Capture the cell that displays the provided text and extract its [x, y] central coordinate. 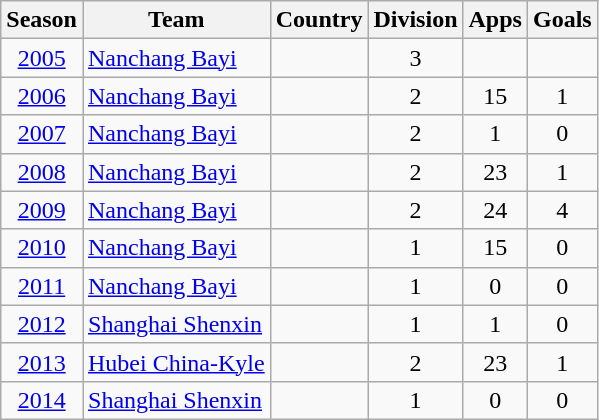
Apps [495, 20]
2007 [42, 134]
2006 [42, 96]
2008 [42, 172]
24 [495, 210]
3 [416, 58]
2009 [42, 210]
Hubei China-Kyle [176, 362]
2013 [42, 362]
2011 [42, 286]
Season [42, 20]
2010 [42, 248]
2014 [42, 400]
4 [562, 210]
2005 [42, 58]
Goals [562, 20]
Team [176, 20]
Country [319, 20]
2012 [42, 324]
Division [416, 20]
